Identify which cell holds the provided text, then report its (X, Y) central coordinate. 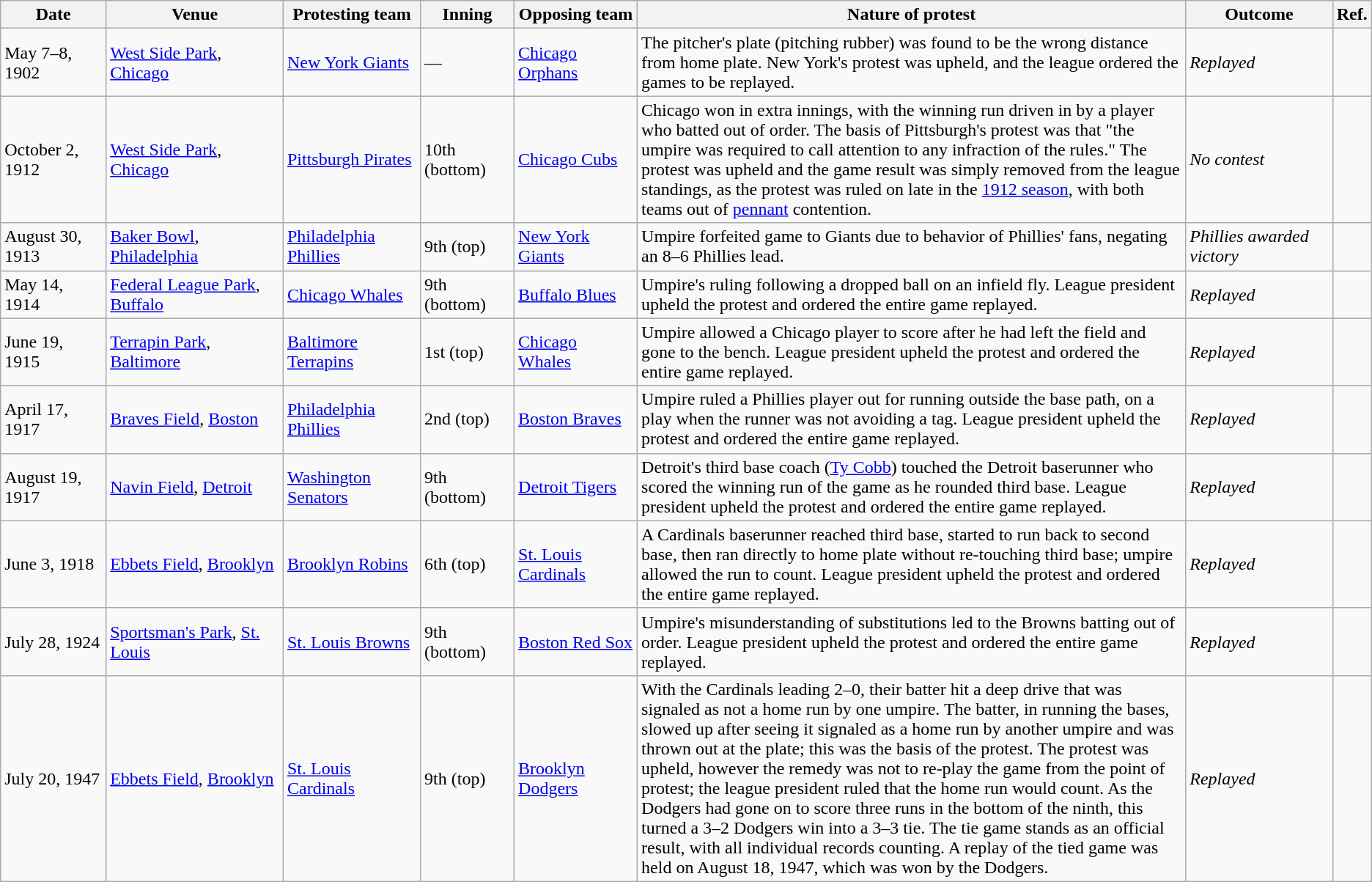
Baker Bowl, Philadelphia (195, 246)
Chicago Cubs (576, 160)
July 28, 1924 (54, 642)
Baltimore Terrapins (352, 352)
Pittsburgh Pirates (352, 160)
Phillies awarded victory (1259, 246)
Boston Red Sox (576, 642)
April 17, 1917 (54, 419)
Protesting team (352, 15)
Venue (195, 15)
Date (54, 15)
Buffalo Blues (576, 295)
October 2, 1912 (54, 160)
May 14, 1914 (54, 295)
Nature of protest (912, 15)
Brooklyn Robins (352, 565)
Navin Field, Detroit (195, 487)
Sportsman's Park, St. Louis (195, 642)
June 3, 1918 (54, 565)
Terrapin Park, Baltimore (195, 352)
Washington Senators (352, 487)
1st (top) (468, 352)
Umpire's ruling following a dropped ball on an infield fly. League president upheld the protest and ordered the entire game replayed. (912, 295)
Detroit Tigers (576, 487)
Federal League Park, Buffalo (195, 295)
Inning (468, 15)
Outcome (1259, 15)
June 19, 1915 (54, 352)
Ref. (1351, 15)
St. Louis Browns (352, 642)
Umpire forfeited game to Giants due to behavior of Phillies' fans, negating an 8–6 Phillies lead. (912, 246)
August 19, 1917 (54, 487)
August 30, 1913 (54, 246)
— (468, 62)
Brooklyn Dodgers (576, 779)
Braves Field, Boston (195, 419)
May 7–8, 1902 (54, 62)
10th (bottom) (468, 160)
Boston Braves (576, 419)
July 20, 1947 (54, 779)
6th (top) (468, 565)
No contest (1259, 160)
2nd (top) (468, 419)
Chicago Orphans (576, 62)
Opposing team (576, 15)
